For the text-containing cell, return its midpoint in [x, y] coordinate format. 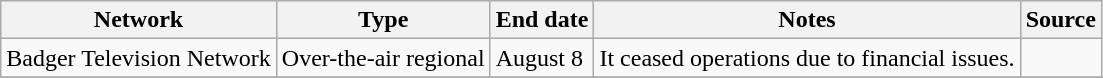
Over-the-air regional [383, 58]
It ceased operations due to financial issues. [807, 58]
End date [542, 20]
Badger Television Network [139, 58]
August 8 [542, 58]
Notes [807, 20]
Source [1060, 20]
Type [383, 20]
Network [139, 20]
